Search for the cell housing the specified text and yield its [x, y] center coordinate. 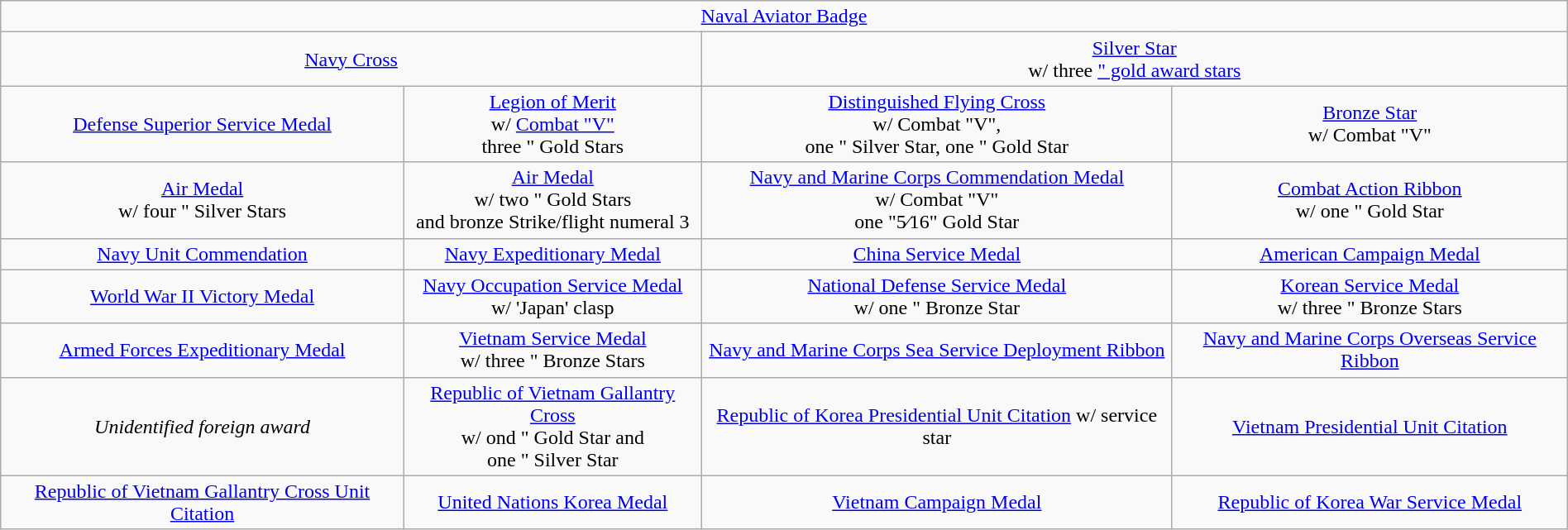
Republic of Vietnam Gallantry Crossw/ ond " Gold Star andone " Silver Star [552, 427]
Navy and Marine Corps Sea Service Deployment Ribbon [936, 351]
Vietnam Campaign Medal [936, 503]
Air Medalw/ four " Silver Stars [203, 200]
Defense Superior Service Medal [203, 124]
China Service Medal [936, 254]
Republic of Korea War Service Medal [1370, 503]
Navy and Marine Corps Overseas Service Ribbon [1370, 351]
United Nations Korea Medal [552, 503]
Navy Cross [351, 60]
Republic of Vietnam Gallantry Cross Unit Citation [203, 503]
Navy Unit Commendation [203, 254]
Distinguished Flying Cross w/ Combat "V",one " Silver Star, one " Gold Star [936, 124]
Silver Starw/ three " gold award stars [1135, 60]
Combat Action Ribbonw/ one " Gold Star [1370, 200]
Vietnam Service Medalw/ three " Bronze Stars [552, 351]
Korean Service Medalw/ three " Bronze Stars [1370, 296]
Republic of Korea Presidential Unit Citation w/ service star [936, 427]
Navy Occupation Service Medalw/ 'Japan' clasp [552, 296]
Bronze Starw/ Combat "V" [1370, 124]
Navy Expeditionary Medal [552, 254]
Unidentified foreign award [203, 427]
Legion of Meritw/ Combat "V" three " Gold Stars [552, 124]
World War II Victory Medal [203, 296]
Navy and Marine Corps Commendation Medalw/ Combat "V" one "5⁄16" Gold Star [936, 200]
National Defense Service Medalw/ one " Bronze Star [936, 296]
Air Medal w/ two " Gold Starsand bronze Strike/flight numeral 3 [552, 200]
Vietnam Presidential Unit Citation [1370, 427]
American Campaign Medal [1370, 254]
Armed Forces Expeditionary Medal [203, 351]
Naval Aviator Badge [784, 17]
